Find where the given text appears and provide that cell's center as (X, Y) coordinate. 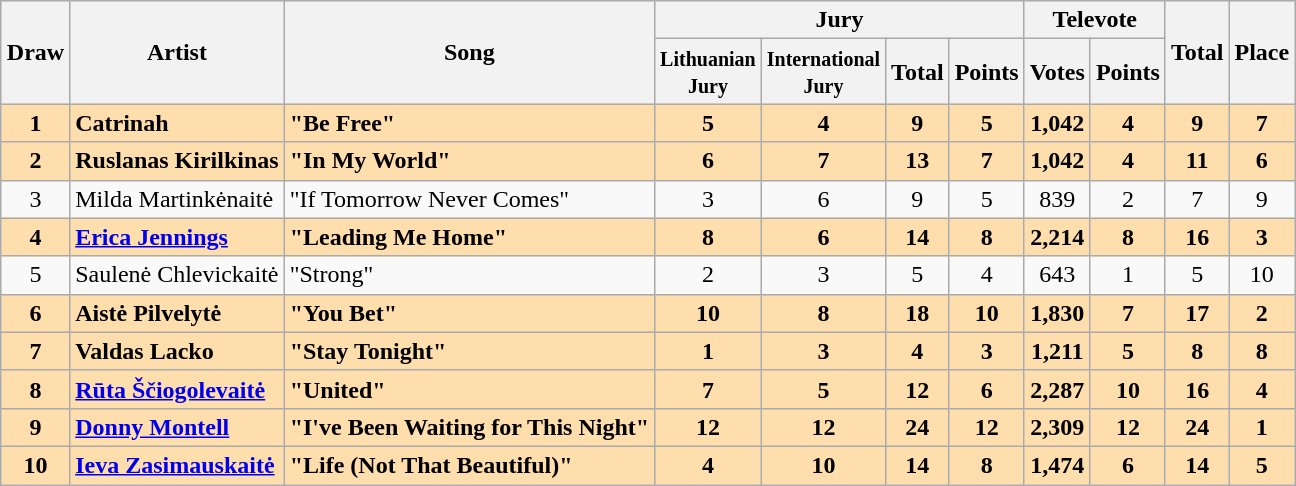
17 (1197, 313)
Jury (840, 20)
2,287 (1057, 389)
13 (918, 161)
Song (469, 52)
Erica Jennings (177, 237)
643 (1057, 275)
LithuanianJury (708, 72)
"Strong" (469, 275)
1,830 (1057, 313)
"Leading Me Home" (469, 237)
"Stay Tonight" (469, 351)
Saulenė Chlevickaitė (177, 275)
"Be Free" (469, 123)
"If Tomorrow Never Comes" (469, 199)
Aistė Pilvelytė (177, 313)
Rūta Ščiogolevaitė (177, 389)
Draw (35, 52)
Milda Martinkėnaitė (177, 199)
2,309 (1057, 427)
Valdas Lacko (177, 351)
Televote (1094, 20)
"Life (Not That Beautiful)" (469, 465)
Ruslanas Kirilkinas (177, 161)
18 (918, 313)
Place (1262, 52)
2,214 (1057, 237)
Artist (177, 52)
Ieva Zasimauskaitė (177, 465)
1,474 (1057, 465)
"You Bet" (469, 313)
InternationalJury (823, 72)
"United" (469, 389)
"In My World" (469, 161)
Donny Montell (177, 427)
"I've Been Waiting for This Night" (469, 427)
11 (1197, 161)
839 (1057, 199)
Catrinah (177, 123)
1,211 (1057, 351)
Votes (1057, 72)
